Pinpoint the cell where the given text exists, returning its [x, y] midpoint coordinate. 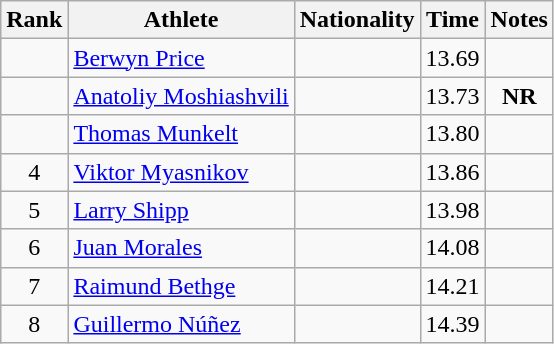
5 [34, 210]
Guillermo Núñez [181, 324]
13.80 [452, 134]
6 [34, 248]
Juan Morales [181, 248]
14.39 [452, 324]
Berwyn Price [181, 58]
Larry Shipp [181, 210]
Notes [519, 20]
13.69 [452, 58]
NR [519, 96]
8 [34, 324]
Rank [34, 20]
Time [452, 20]
13.73 [452, 96]
4 [34, 172]
7 [34, 286]
Thomas Munkelt [181, 134]
Nationality [357, 20]
Anatoliy Moshiashvili [181, 96]
Athlete [181, 20]
13.86 [452, 172]
14.08 [452, 248]
Viktor Myasnikov [181, 172]
Raimund Bethge [181, 286]
13.98 [452, 210]
14.21 [452, 286]
